Pinpoint the cell where the given text exists, returning its (X, Y) midpoint coordinate. 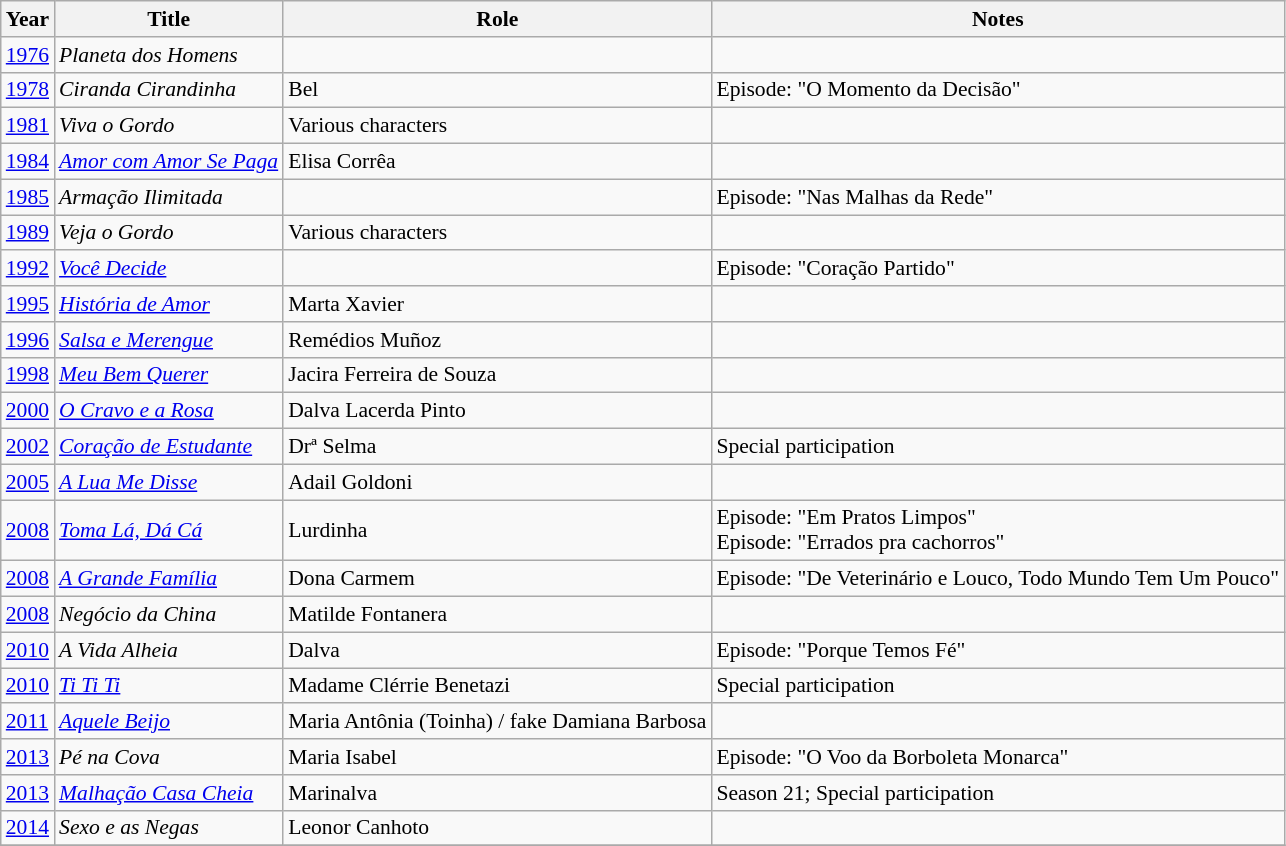
Planeta dos Homens (168, 55)
Ti Ti Ti (168, 686)
Coração de Estudante (168, 447)
1976 (28, 55)
2011 (28, 722)
1978 (28, 90)
Amor com Amor Se Paga (168, 162)
Maria Isabel (497, 757)
Maria Antônia (Toinha) / fake Damiana Barbosa (497, 722)
O Cravo e a Rosa (168, 411)
Episode: "Coração Partido" (998, 269)
1989 (28, 233)
Sexo e as Negas (168, 828)
Viva o Gordo (168, 126)
História de Amor (168, 304)
Episode: "O Momento da Decisão" (998, 90)
Dona Carmem (497, 579)
1992 (28, 269)
Year (28, 19)
Lurdinha (497, 530)
1998 (28, 375)
Marta Xavier (497, 304)
Remédios Muñoz (497, 340)
Role (497, 19)
Episode: "O Voo da Borboleta Monarca" (998, 757)
Notes (998, 19)
Jacira Ferreira de Souza (497, 375)
Ciranda Cirandinha (168, 90)
Episode: "Nas Malhas da Rede" (998, 197)
Drª Selma (497, 447)
Meu Bem Querer (168, 375)
Season 21; Special participation (998, 793)
1985 (28, 197)
Dalva (497, 650)
Adail Goldoni (497, 482)
Você Decide (168, 269)
Negócio da China (168, 615)
Elisa Corrêa (497, 162)
Title (168, 19)
Armação Ilimitada (168, 197)
2002 (28, 447)
Episode: "Porque Temos Fé" (998, 650)
1984 (28, 162)
2000 (28, 411)
Episode: "De Veterinário e Louco, Todo Mundo Tem Um Pouco" (998, 579)
A Grande Família (168, 579)
A Vida Alheia (168, 650)
2005 (28, 482)
Aquele Beijo (168, 722)
Episode: "Em Pratos Limpos"Episode: "Errados pra cachorros" (998, 530)
2014 (28, 828)
Malhação Casa Cheia (168, 793)
1996 (28, 340)
1995 (28, 304)
Bel (497, 90)
Veja o Gordo (168, 233)
A Lua Me Disse (168, 482)
Dalva Lacerda Pinto (497, 411)
Leonor Canhoto (497, 828)
Salsa e Merengue (168, 340)
1981 (28, 126)
Matilde Fontanera (497, 615)
Marinalva (497, 793)
Toma Lá, Dá Cá (168, 530)
Pé na Cova (168, 757)
Madame Clérrie Benetazi (497, 686)
